For the text-containing cell, return its midpoint in [X, Y] coordinate format. 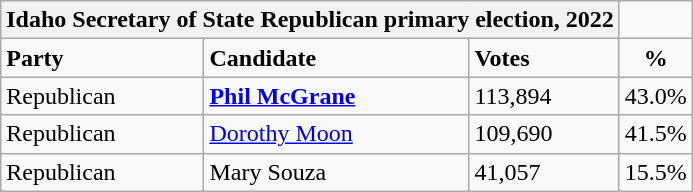
15.5% [656, 172]
41.5% [656, 134]
Votes [544, 58]
113,894 [544, 96]
Candidate [336, 58]
43.0% [656, 96]
Mary Souza [336, 172]
109,690 [544, 134]
Dorothy Moon [336, 134]
% [656, 58]
Idaho Secretary of State Republican primary election, 2022 [310, 20]
41,057 [544, 172]
Party [102, 58]
Phil McGrane [336, 96]
